Identify which cell holds the provided text, then report its (x, y) central coordinate. 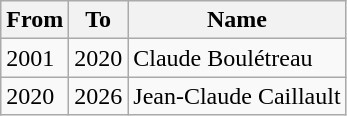
To (98, 20)
2026 (98, 96)
From (35, 20)
Name (237, 20)
Jean-Claude Caillault (237, 96)
Claude Boulétreau (237, 58)
2001 (35, 58)
